Detect which cell encompasses the target text, then output its [x, y] center coordinate. 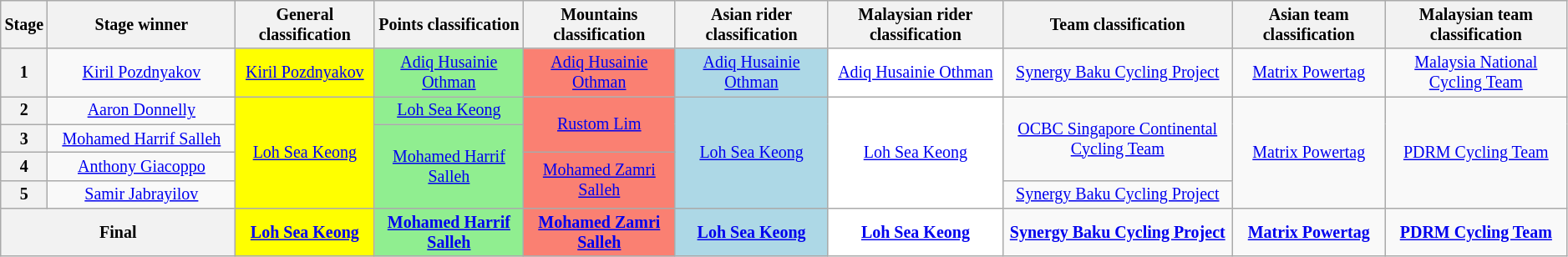
Malaysian rider classification [916, 25]
3 [24, 139]
Team classification [1118, 25]
Samir Jabrayilov [142, 194]
4 [24, 167]
Malaysian team classification [1475, 25]
2 [24, 110]
General classification [305, 25]
Points classification [449, 25]
Anthony Giacoppo [142, 167]
5 [24, 194]
Stage [24, 25]
Asian rider classification [752, 25]
Malaysia National Cycling Team [1475, 73]
Rustom Lim [600, 125]
OCBC Singapore Continental Cycling Team [1118, 139]
Final [119, 232]
Asian team classification [1308, 25]
Aaron Donnelly [142, 110]
1 [24, 73]
Stage winner [142, 25]
Mountains classification [600, 25]
